Provide the [X, Y] coordinate of the cell's center where the given text is located.  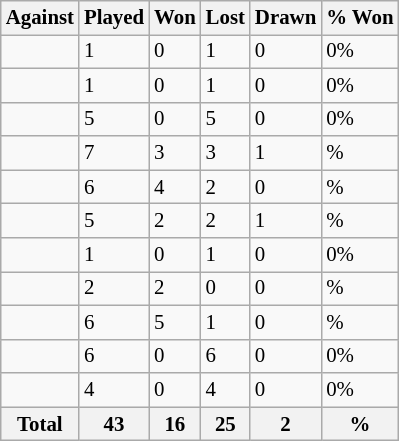
Played [114, 18]
Lost [226, 18]
Total [40, 424]
25 [226, 424]
% Won [360, 18]
43 [114, 424]
Against [40, 18]
Won [175, 18]
16 [175, 424]
Drawn [286, 18]
7 [114, 153]
